Pinpoint the cell where the given text exists, returning its (X, Y) midpoint coordinate. 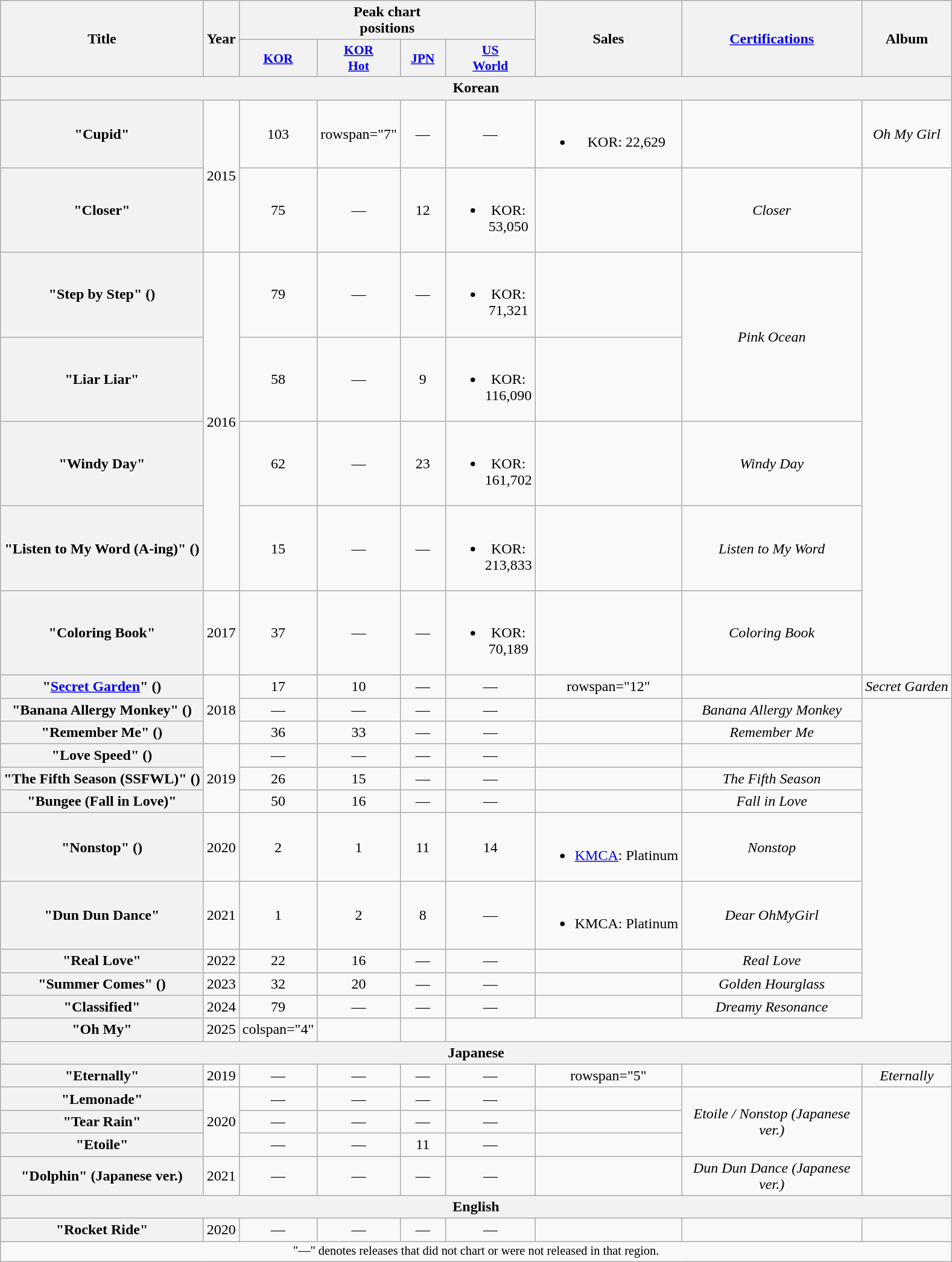
2025 (221, 1030)
English (477, 1207)
20 (359, 984)
KOR: 22,629 (608, 134)
"Eternally" (102, 1076)
Korean (477, 88)
12 (422, 210)
Banana Allergy Monkey (772, 709)
KORHot (359, 58)
"Oh My" (102, 1030)
"The Fifth Season (SSFWL)" () (102, 779)
"Step by Step" () (102, 295)
"Windy Day" (102, 464)
Real Love (772, 961)
"—" denotes releases that did not chart or were not released in that region. (477, 1252)
KOR: 70,189 (490, 633)
"Summer Comes" () (102, 984)
"Secret Garden" () (102, 686)
103 (278, 134)
Nonstop (772, 847)
Eternally (907, 1076)
rowspan="7" (359, 134)
Dun Dun Dance (Japanese ver.) (772, 1176)
Year (221, 39)
Peak chartpositions (387, 21)
USWorld (490, 58)
"Banana Allergy Monkey" () (102, 709)
"Classified" (102, 1007)
50 (278, 801)
Dear OhMyGirl (772, 915)
9 (422, 379)
"Dun Dun Dance" (102, 915)
22 (278, 961)
JPN (422, 58)
Remember Me (772, 733)
"Coloring Book" (102, 633)
KOR: 116,090 (490, 379)
KOR: 161,702 (490, 464)
37 (278, 633)
2017 (221, 633)
Album (907, 39)
"Closer" (102, 210)
"Nonstop" () (102, 847)
"Listen to My Word (A-ing)" () (102, 548)
Secret Garden (907, 686)
Fall in Love (772, 801)
Pink Ocean (772, 337)
75 (278, 210)
"Bungee (Fall in Love)" (102, 801)
2016 (221, 421)
33 (359, 733)
36 (278, 733)
Golden Hourglass (772, 984)
rowspan="12" (608, 686)
32 (278, 984)
26 (278, 779)
Certifications (772, 39)
"Etoile" (102, 1144)
KOR: 213,833 (490, 548)
The Fifth Season (772, 779)
Dreamy Resonance (772, 1007)
"Tear Rain" (102, 1121)
2024 (221, 1007)
Coloring Book (772, 633)
58 (278, 379)
KOR: 53,050 (490, 210)
Windy Day (772, 464)
"Lemonade" (102, 1098)
17 (278, 686)
Etoile / Nonstop (Japanese ver.) (772, 1121)
"Liar Liar" (102, 379)
2023 (221, 984)
"Real Love" (102, 961)
colspan="4" (278, 1030)
Japanese (477, 1053)
14 (490, 847)
Title (102, 39)
Oh My Girl (907, 134)
"Remember Me" () (102, 733)
8 (422, 915)
Closer (772, 210)
2022 (221, 961)
Listen to My Word (772, 548)
"Love Speed" () (102, 756)
"Rocket Ride" (102, 1230)
10 (359, 686)
62 (278, 464)
23 (422, 464)
2015 (221, 176)
Sales (608, 39)
KOR: 71,321 (490, 295)
KOR (278, 58)
rowspan="5" (608, 1076)
2018 (221, 709)
"Dolphin" (Japanese ver.) (102, 1176)
"Cupid" (102, 134)
